Pinpoint the cell where the given text exists, returning its (x, y) midpoint coordinate. 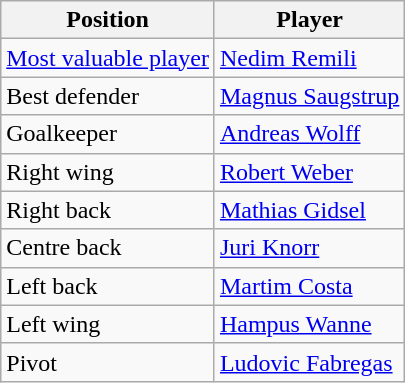
Player (309, 20)
Martim Costa (309, 286)
Right back (108, 210)
Most valuable player (108, 58)
Position (108, 20)
Mathias Gidsel (309, 210)
Goalkeeper (108, 134)
Ludovic Fabregas (309, 362)
Left wing (108, 324)
Pivot (108, 362)
Robert Weber (309, 172)
Right wing (108, 172)
Centre back (108, 248)
Hampus Wanne (309, 324)
Left back (108, 286)
Magnus Saugstrup (309, 96)
Juri Knorr (309, 248)
Andreas Wolff (309, 134)
Best defender (108, 96)
Nedim Remili (309, 58)
